Output the [X, Y] coordinate of the center of the cell containing the given text.  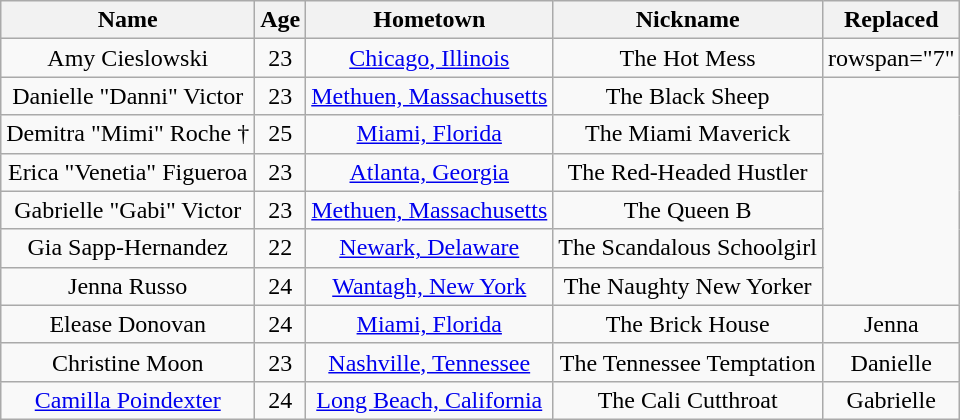
Replaced [891, 20]
Name [128, 20]
Danielle "Danni" Victor [128, 96]
rowspan="7" [891, 58]
Danielle [891, 362]
Erica "Venetia" Figueroa [128, 172]
The Tennessee Temptation [688, 362]
Chicago, Illinois [430, 58]
The Black Sheep [688, 96]
25 [280, 134]
Christine Moon [128, 362]
The Naughty New Yorker [688, 286]
Camilla Poindexter [128, 400]
The Miami Maverick [688, 134]
Nashville, Tennessee [430, 362]
Jenna [891, 324]
Newark, Delaware [430, 248]
Jenna Russo [128, 286]
The Queen B [688, 210]
The Cali Cutthroat [688, 400]
Long Beach, California [430, 400]
Gabrielle [891, 400]
Gia Sapp-Hernandez [128, 248]
Gabrielle "Gabi" Victor [128, 210]
Elease Donovan [128, 324]
Hometown [430, 20]
The Red-Headed Hustler [688, 172]
22 [280, 248]
Age [280, 20]
Atlanta, Georgia [430, 172]
Wantagh, New York [430, 286]
The Brick House [688, 324]
The Scandalous Schoolgirl [688, 248]
Amy Cieslowski [128, 58]
Demitra "Mimi" Roche † [128, 134]
The Hot Mess [688, 58]
Nickname [688, 20]
